Identify which cell holds the provided text, then report its (x, y) central coordinate. 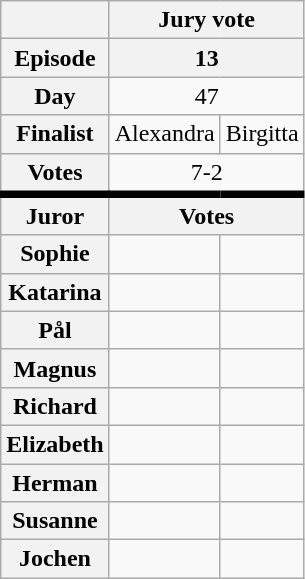
Richard (55, 406)
13 (206, 58)
Birgitta (262, 134)
Herman (55, 483)
Finalist (55, 134)
47 (206, 96)
Elizabeth (55, 444)
Susanne (55, 521)
Katarina (55, 292)
Juror (55, 214)
Jochen (55, 559)
Pål (55, 330)
Sophie (55, 254)
Alexandra (164, 134)
Episode (55, 58)
Day (55, 96)
Jury vote (206, 20)
7-2 (206, 174)
Magnus (55, 368)
